Find where the given text appears and provide that cell's center as [x, y] coordinate. 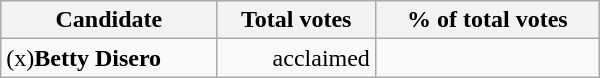
Total votes [296, 20]
% of total votes [487, 20]
acclaimed [296, 58]
Candidate [109, 20]
(x)Betty Disero [109, 58]
